Search for the cell housing the specified text and yield its [X, Y] center coordinate. 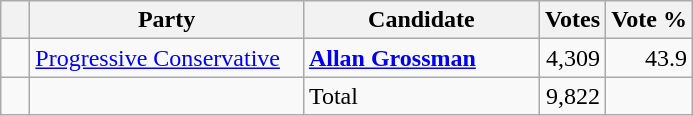
43.9 [650, 58]
Votes [572, 20]
4,309 [572, 58]
Vote % [650, 20]
Total [421, 96]
Candidate [421, 20]
Allan Grossman [421, 58]
Progressive Conservative [167, 58]
Party [167, 20]
9,822 [572, 96]
